Find where the given text appears and provide that cell's center as (X, Y) coordinate. 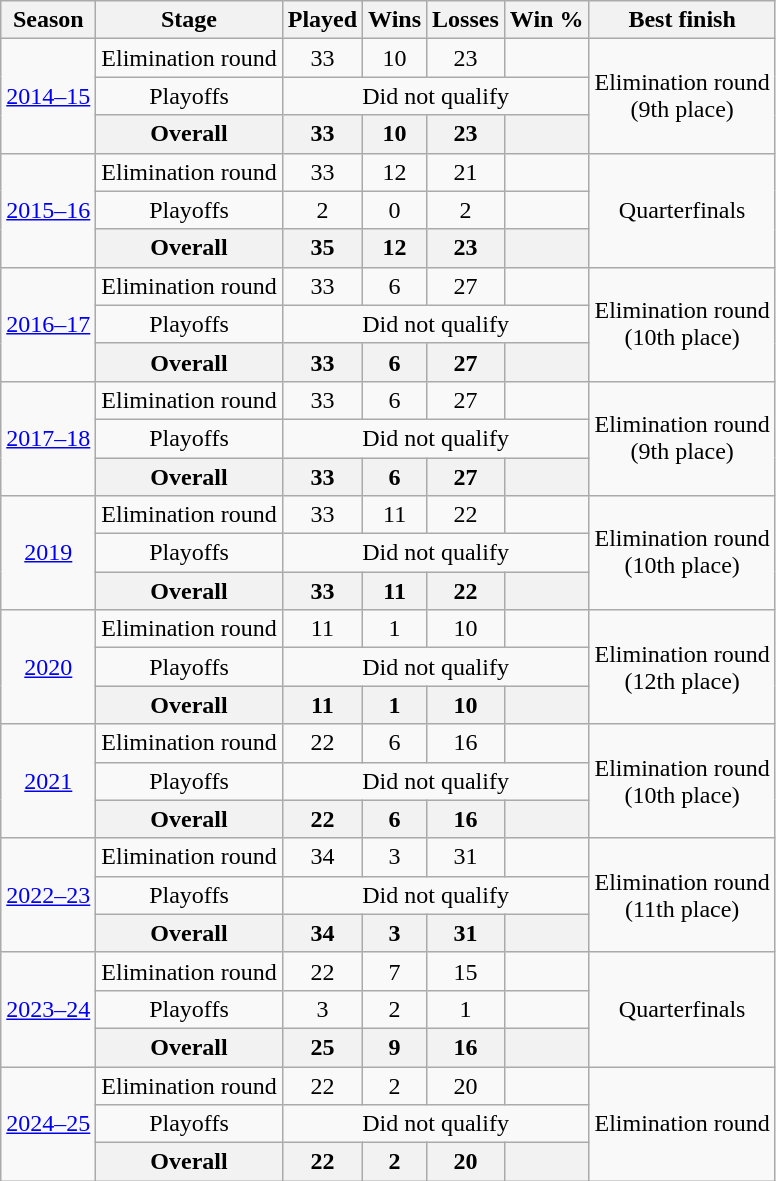
35 (322, 248)
Best finish (682, 20)
2017–18 (48, 438)
2015–16 (48, 210)
2019 (48, 553)
15 (466, 971)
7 (395, 971)
25 (322, 1047)
0 (395, 210)
Elimination round (11th place) (682, 895)
2020 (48, 667)
2021 (48, 781)
Stage (189, 20)
9 (395, 1047)
Season (48, 20)
Played (322, 20)
2016–17 (48, 324)
Win % (546, 20)
2024–25 (48, 1123)
Wins (395, 20)
Elimination round (12th place) (682, 667)
2014–15 (48, 96)
21 (466, 172)
2022–23 (48, 895)
Losses (466, 20)
2023–24 (48, 1009)
